Pinpoint the cell where the given text exists, returning its [x, y] midpoint coordinate. 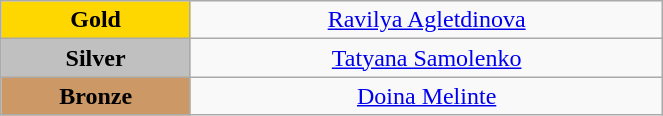
Bronze [96, 96]
Silver [96, 58]
Ravilya Agletdinova [426, 20]
Tatyana Samolenko [426, 58]
Gold [96, 20]
Doina Melinte [426, 96]
